Determine the [x, y] coordinate at the center of the cell enclosing the given text.  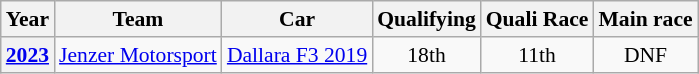
DNF [645, 55]
Car [297, 19]
Dallara F3 2019 [297, 55]
11th [538, 55]
Qualifying [426, 19]
Jenzer Motorsport [138, 55]
2023 [28, 55]
Main race [645, 19]
Quali Race [538, 19]
Year [28, 19]
18th [426, 55]
Team [138, 19]
